Search for the cell housing the specified text and yield its (x, y) center coordinate. 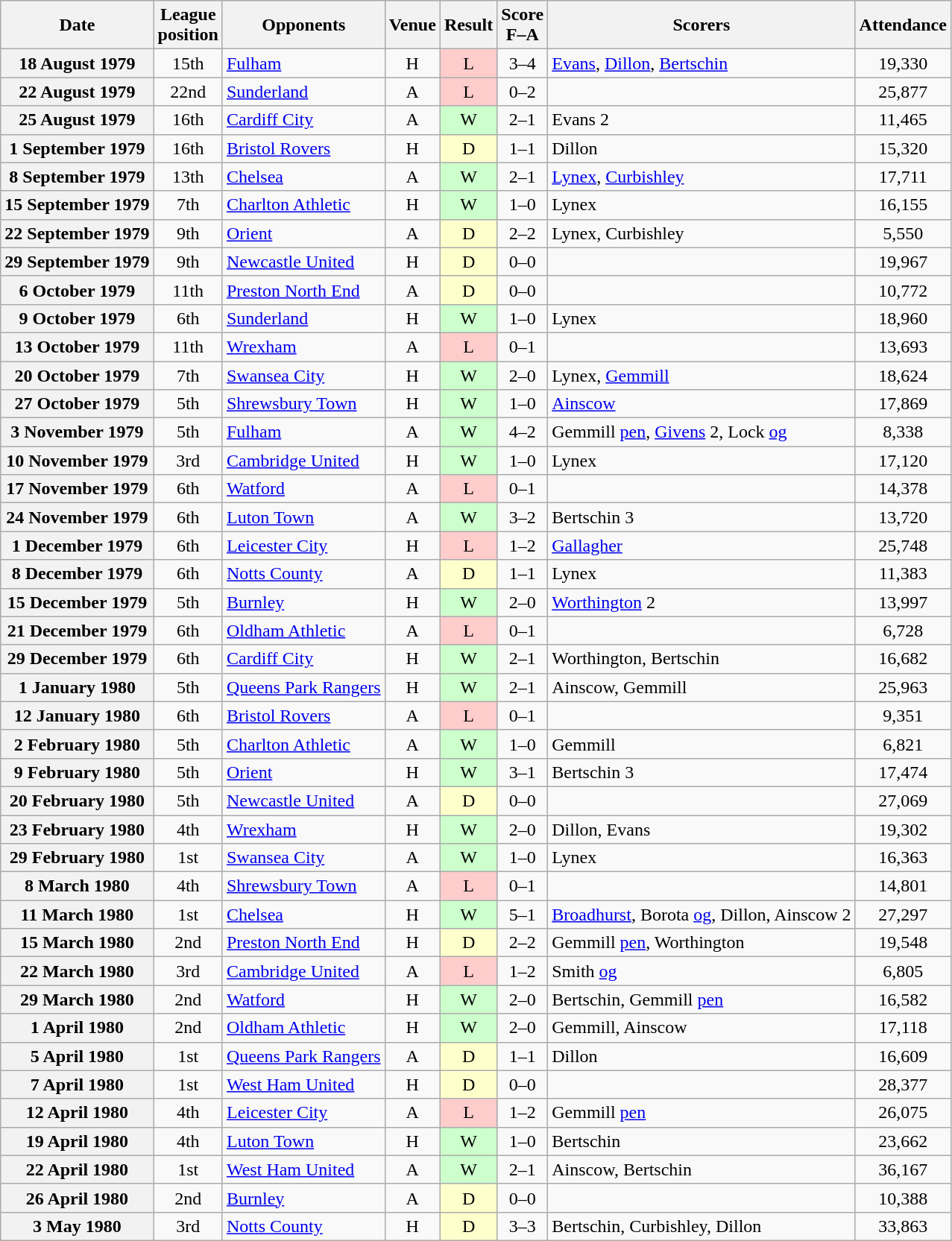
Gemmill, Ainscow (702, 1028)
29 February 1980 (78, 858)
10,772 (903, 290)
1 December 1979 (78, 546)
13,997 (903, 602)
26 April 1980 (78, 1198)
27,069 (903, 801)
11 March 1980 (78, 915)
22 August 1979 (78, 92)
25 August 1979 (78, 120)
14,801 (903, 886)
27,297 (903, 915)
9 October 1979 (78, 318)
15th (188, 63)
22 March 1980 (78, 971)
Evans 2 (702, 120)
2 February 1980 (78, 744)
15 September 1979 (78, 205)
8 September 1979 (78, 177)
23,662 (903, 1141)
11,465 (903, 120)
9 February 1980 (78, 772)
Worthington, Bertschin (702, 659)
Opponents (303, 25)
29 December 1979 (78, 659)
1 September 1979 (78, 148)
1 January 1980 (78, 687)
5–1 (523, 915)
20 October 1979 (78, 375)
4–2 (523, 432)
36,167 (903, 1169)
14,378 (903, 489)
Attendance (903, 25)
19 April 1980 (78, 1141)
15,320 (903, 148)
Ainscow, Bertschin (702, 1169)
19,302 (903, 830)
3–1 (523, 772)
17,869 (903, 404)
Gemmill pen, Givens 2, Lock og (702, 432)
3 May 1980 (78, 1226)
1 April 1980 (78, 1028)
Gemmill (702, 744)
Smith og (702, 971)
5 April 1980 (78, 1056)
9,351 (903, 716)
10,388 (903, 1198)
16,582 (903, 1000)
12 April 1980 (78, 1113)
13,720 (903, 517)
Leagueposition (188, 25)
Bertschin (702, 1141)
19,330 (903, 63)
Ainscow (702, 404)
Gemmill pen (702, 1113)
25,877 (903, 92)
Evans, Dillon, Bertschin (702, 63)
12 January 1980 (78, 716)
8 December 1979 (78, 574)
29 September 1979 (78, 262)
28,377 (903, 1084)
17,120 (903, 461)
Broadhurst, Borota og, Dillon, Ainscow 2 (702, 915)
22nd (188, 92)
17,474 (903, 772)
15 December 1979 (78, 602)
17 November 1979 (78, 489)
11,383 (903, 574)
Result (468, 25)
3–4 (523, 63)
ScoreF–A (523, 25)
3 November 1979 (78, 432)
Ainscow, Gemmill (702, 687)
25,748 (903, 546)
13th (188, 177)
Worthington 2 (702, 602)
Gallagher (702, 546)
33,863 (903, 1226)
18 August 1979 (78, 63)
Date (78, 25)
3–2 (523, 517)
6,805 (903, 971)
8,338 (903, 432)
Bertschin, Gemmill pen (702, 1000)
Gemmill pen, Worthington (702, 943)
3–3 (523, 1226)
18,960 (903, 318)
Venue (412, 25)
16,682 (903, 659)
Lynex, Gemmill (702, 375)
15 March 1980 (78, 943)
22 September 1979 (78, 233)
23 February 1980 (78, 830)
10 November 1979 (78, 461)
29 March 1980 (78, 1000)
6,821 (903, 744)
17,118 (903, 1028)
Bertschin, Curbishley, Dillon (702, 1226)
8 March 1980 (78, 886)
18,624 (903, 375)
19,548 (903, 943)
22 April 1980 (78, 1169)
5,550 (903, 233)
17,711 (903, 177)
16,155 (903, 205)
Dillon, Evans (702, 830)
Scorers (702, 25)
21 December 1979 (78, 631)
20 February 1980 (78, 801)
6 October 1979 (78, 290)
25,963 (903, 687)
13 October 1979 (78, 347)
6,728 (903, 631)
19,967 (903, 262)
16,609 (903, 1056)
13,693 (903, 347)
24 November 1979 (78, 517)
7 April 1980 (78, 1084)
16,363 (903, 858)
26,075 (903, 1113)
0–2 (523, 92)
27 October 1979 (78, 404)
